Return [x, y] of the center of cell containing provided text 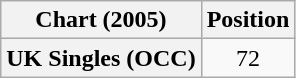
72 [248, 58]
Position [248, 20]
UK Singles (OCC) [101, 58]
Chart (2005) [101, 20]
